For the text-containing cell, return its midpoint in (x, y) coordinate format. 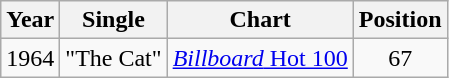
"The Cat" (114, 58)
Billboard Hot 100 (260, 58)
Chart (260, 20)
Year (30, 20)
Position (400, 20)
Single (114, 20)
1964 (30, 58)
67 (400, 58)
